Determine the [X, Y] coordinate at the center of the cell enclosing the given text.  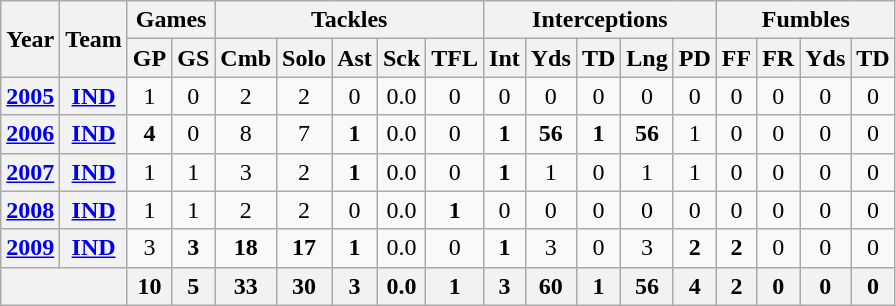
FR [778, 58]
Solo [304, 58]
5 [194, 286]
2007 [30, 172]
Fumbles [806, 20]
GS [194, 58]
PD [694, 58]
8 [246, 134]
Cmb [246, 58]
10 [149, 286]
FF [736, 58]
30 [304, 286]
33 [246, 286]
18 [246, 248]
60 [550, 286]
Team [94, 39]
Int [505, 58]
7 [304, 134]
2005 [30, 96]
TFL [455, 58]
Interceptions [600, 20]
17 [304, 248]
2009 [30, 248]
2008 [30, 210]
Tackles [350, 20]
GP [149, 58]
2006 [30, 134]
Sck [401, 58]
Ast [355, 58]
Lng [647, 58]
Year [30, 39]
Games [170, 20]
